Output the (X, Y) coordinate of the center of the cell containing the given text.  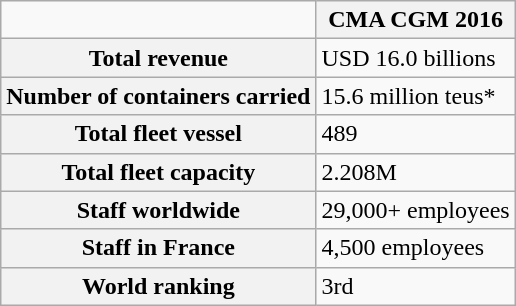
Staff worldwide (158, 210)
15.6 million teus* (416, 96)
Number of containers carried (158, 96)
4,500 employees (416, 248)
Staff in France (158, 248)
USD 16.0 billions (416, 58)
29,000+ employees (416, 210)
Total fleet vessel (158, 134)
CMA CGM 2016 (416, 20)
Total revenue (158, 58)
World ranking (158, 286)
2.208M (416, 172)
Total fleet capacity (158, 172)
489 (416, 134)
3rd (416, 286)
